Return the [X, Y] coordinate for the center point of the cell that contains the specified text.  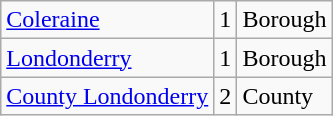
2 [226, 96]
County [284, 96]
Coleraine [108, 20]
County Londonderry [108, 96]
Londonderry [108, 58]
